Pinpoint the cell where the given text exists, returning its [X, Y] midpoint coordinate. 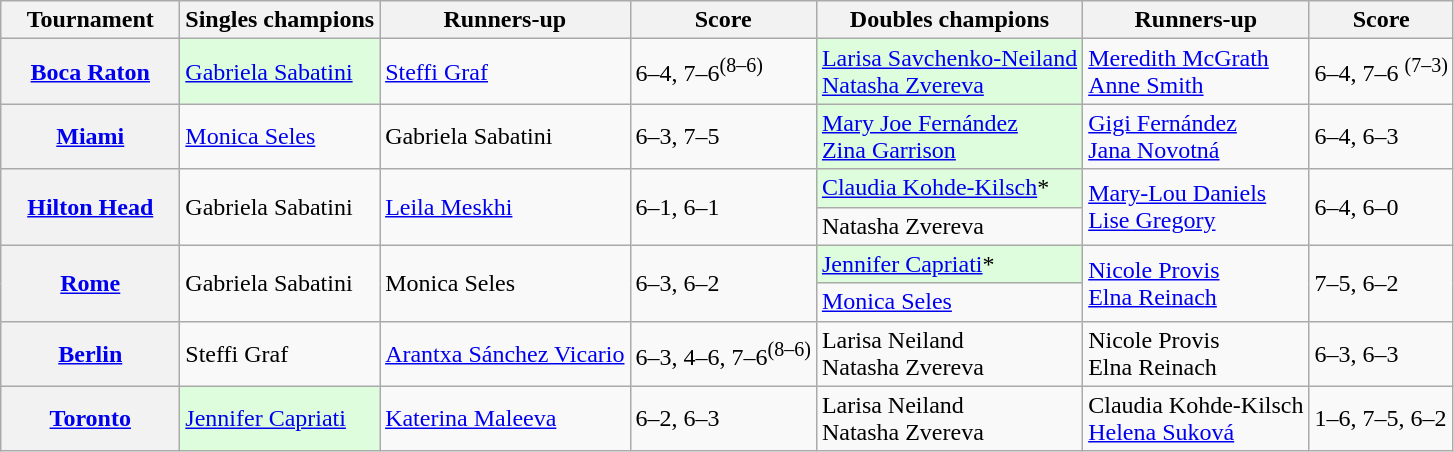
Larisa Savchenko-Neiland Natasha Zvereva [949, 72]
Meredith McGrath Anne Smith [1196, 72]
6–4, 6–0 [1381, 207]
6–3, 6–3 [1381, 354]
Natasha Zvereva [949, 226]
6–4, 7–6(8–6) [723, 72]
Toronto [90, 418]
Singles champions [280, 20]
6–4, 7–6 (7–3) [1381, 72]
6–3, 7–5 [723, 136]
Tournament [90, 20]
Claudia Kohde-Kilsch Helena Suková [1196, 418]
1–6, 7–5, 6–2 [1381, 418]
6–3, 4–6, 7–6(8–6) [723, 354]
Boca Raton [90, 72]
6–3, 6–2 [723, 283]
Berlin [90, 354]
6–1, 6–1 [723, 207]
Katerina Maleeva [505, 418]
6–4, 6–3 [1381, 136]
6–2, 6–3 [723, 418]
Mary Joe Fernández Zina Garrison [949, 136]
Doubles champions [949, 20]
7–5, 6–2 [1381, 283]
Jennifer Capriati [280, 418]
Hilton Head [90, 207]
Claudia Kohde-Kilsch* [949, 188]
Rome [90, 283]
Jennifer Capriati* [949, 264]
Mary-Lou Daniels Lise Gregory [1196, 207]
Arantxa Sánchez Vicario [505, 354]
Miami [90, 136]
Leila Meskhi [505, 207]
Gigi Fernández Jana Novotná [1196, 136]
